Find where the given text appears and provide that cell's center as (X, Y) coordinate. 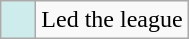
Led the league (112, 20)
